Pinpoint the cell where the given text exists, returning its (X, Y) midpoint coordinate. 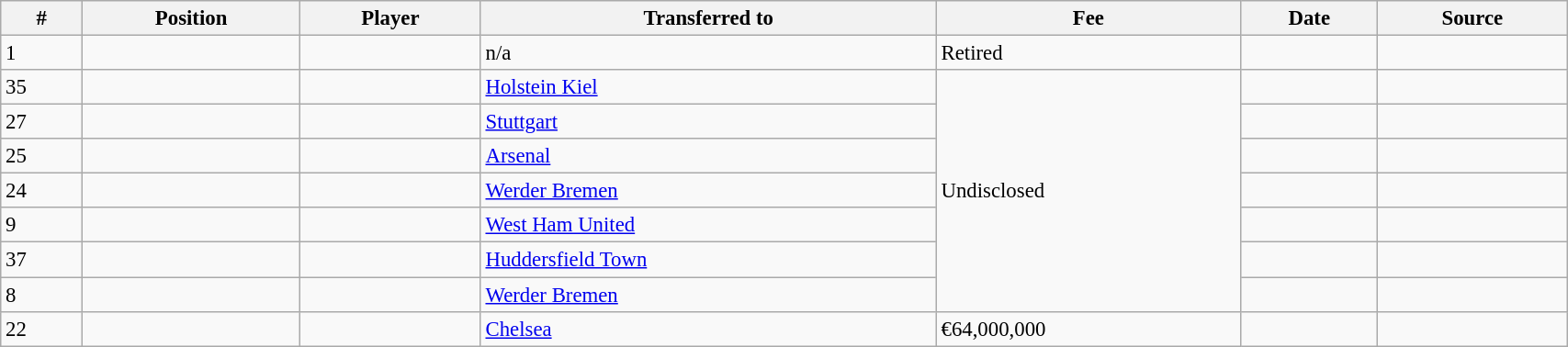
37 (42, 260)
Date (1310, 18)
1 (42, 53)
Transferred to (708, 18)
9 (42, 225)
8 (42, 295)
€64,000,000 (1088, 329)
Source (1472, 18)
Position (191, 18)
25 (42, 156)
24 (42, 191)
Retired (1088, 53)
Fee (1088, 18)
Chelsea (708, 329)
n/a (708, 53)
Player (391, 18)
35 (42, 87)
Holstein Kiel (708, 87)
27 (42, 122)
Arsenal (708, 156)
Stuttgart (708, 122)
West Ham United (708, 225)
Undisclosed (1088, 191)
22 (42, 329)
# (42, 18)
Huddersfield Town (708, 260)
